Identify which cell holds the provided text, then report its (x, y) central coordinate. 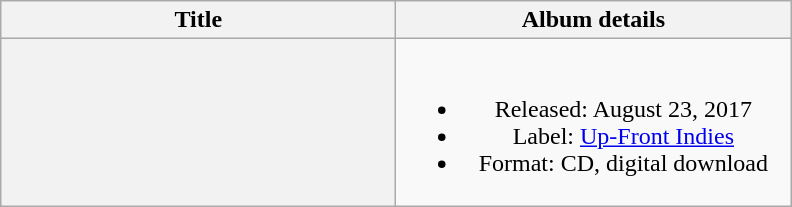
Title (198, 20)
Released: August 23, 2017Label: Up-Front IndiesFormat: CD, digital download (594, 122)
Album details (594, 20)
